Output the [x, y] coordinate of the center of the cell containing the given text.  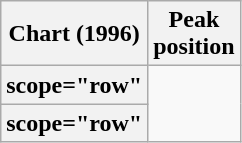
Peakposition [194, 34]
Chart (1996) [74, 34]
